Pinpoint the cell where the given text exists, returning its (X, Y) midpoint coordinate. 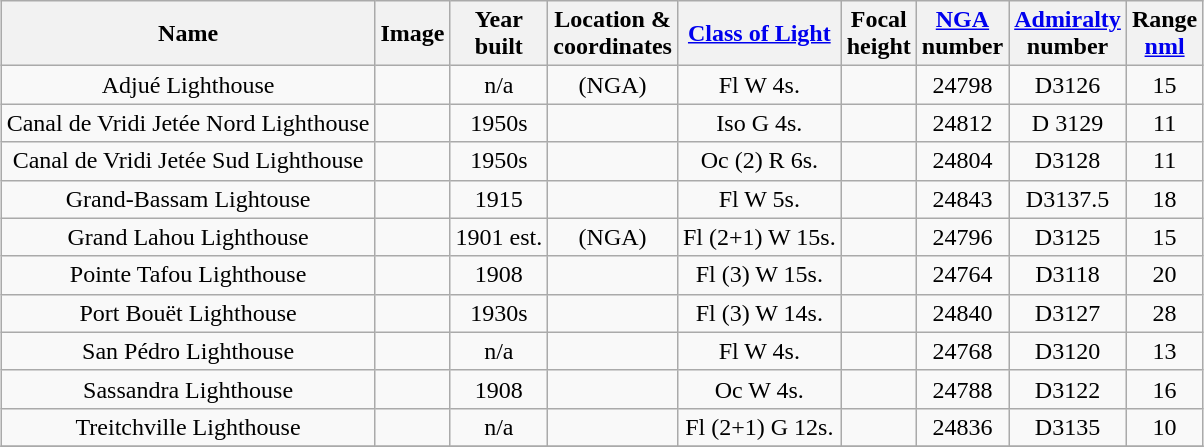
Fl W 5s. (759, 199)
24788 (962, 389)
Canal de Vridi Jetée Sud Lighthouse (188, 161)
D3127 (1068, 313)
Fl (2+1) G 12s. (759, 427)
Adjué Lighthouse (188, 85)
D3120 (1068, 351)
San Pédro Lighthouse (188, 351)
16 (1164, 389)
1901 est. (499, 237)
24798 (962, 85)
24836 (962, 427)
D3126 (1068, 85)
24840 (962, 313)
D3135 (1068, 427)
Class of Light (759, 34)
Grand Lahou Lighthouse (188, 237)
Treitchville Lighthouse (188, 427)
D3118 (1068, 275)
10 (1164, 427)
24768 (962, 351)
D3128 (1068, 161)
24764 (962, 275)
NGAnumber (962, 34)
D3137.5 (1068, 199)
1930s (499, 313)
18 (1164, 199)
Canal de Vridi Jetée Nord Lighthouse (188, 123)
28 (1164, 313)
D3122 (1068, 389)
Fl (3) W 15s. (759, 275)
20 (1164, 275)
Port Bouët Lighthouse (188, 313)
13 (1164, 351)
Yearbuilt (499, 34)
24796 (962, 237)
Admiraltynumber (1068, 34)
Sassandra Lighthouse (188, 389)
24812 (962, 123)
Grand-Bassam Lightouse (188, 199)
1915 (499, 199)
Fl (3) W 14s. (759, 313)
24804 (962, 161)
Name (188, 34)
Rangenml (1164, 34)
Location & coordinates (613, 34)
Iso G 4s. (759, 123)
Fl (2+1) W 15s. (759, 237)
Oc (2) R 6s. (759, 161)
D3125 (1068, 237)
Image (412, 34)
24843 (962, 199)
Oc W 4s. (759, 389)
Focalheight (878, 34)
D 3129 (1068, 123)
Pointe Tafou Lighthouse (188, 275)
